Return (X, Y) of the center of cell containing provided text 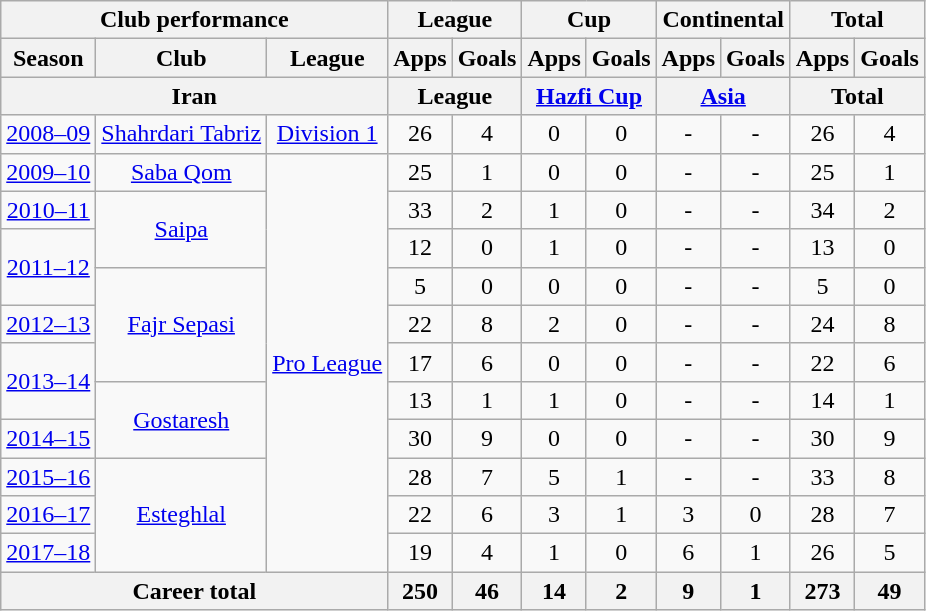
Division 1 (328, 134)
19 (420, 553)
2009–10 (48, 172)
12 (420, 248)
Esteghlal (182, 515)
2013–14 (48, 381)
17 (420, 362)
2017–18 (48, 553)
49 (890, 591)
2011–12 (48, 267)
Fajr Sepasi (182, 324)
Season (48, 58)
2012–13 (48, 324)
Iran (194, 96)
273 (822, 591)
2014–15 (48, 438)
24 (822, 324)
Hazfi Cup (589, 96)
Gostaresh (182, 419)
2008–09 (48, 134)
Cup (589, 20)
Pro League (328, 362)
Club performance (194, 20)
Career total (194, 591)
250 (420, 591)
Club (182, 58)
34 (822, 210)
Continental (723, 20)
Asia (723, 96)
2016–17 (48, 515)
Shahrdari Tabriz (182, 134)
46 (487, 591)
2010–11 (48, 210)
Saba Qom (182, 172)
2015–16 (48, 477)
Saipa (182, 229)
